Search for the cell housing the specified text and yield its (X, Y) center coordinate. 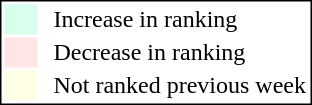
Decrease in ranking (180, 53)
Increase in ranking (180, 19)
Not ranked previous week (180, 85)
